Determine the [X, Y] coordinate at the center of the cell enclosing the given text.  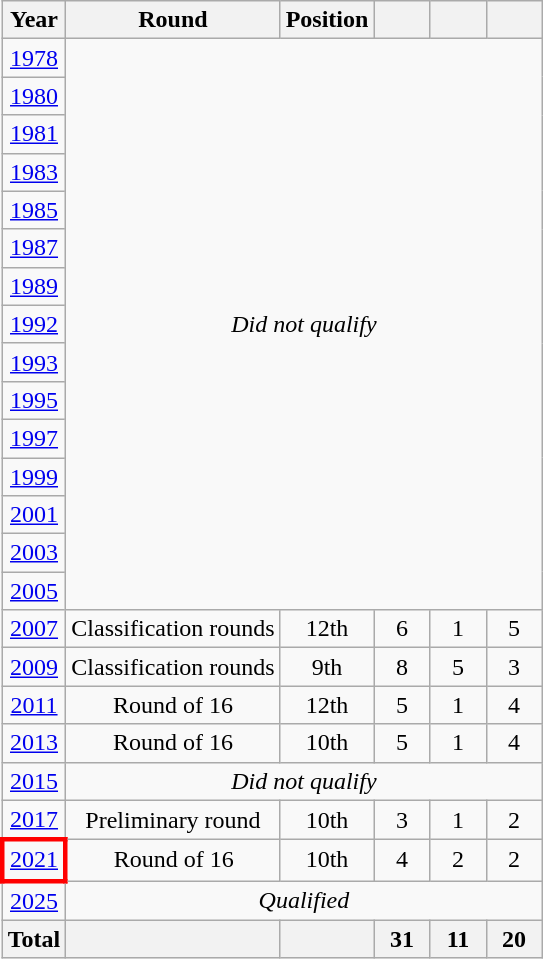
2011 [34, 705]
8 [402, 667]
6 [402, 629]
Position [327, 20]
1978 [34, 58]
31 [402, 939]
1997 [34, 438]
1993 [34, 362]
1985 [34, 210]
1995 [34, 400]
1987 [34, 248]
11 [458, 939]
20 [514, 939]
2021 [34, 860]
2015 [34, 781]
2009 [34, 667]
Year [34, 20]
1999 [34, 477]
2013 [34, 743]
2005 [34, 591]
2017 [34, 820]
2025 [34, 901]
1980 [34, 96]
9th [327, 667]
1983 [34, 172]
Qualified [304, 901]
1981 [34, 134]
Total [34, 939]
1989 [34, 286]
2001 [34, 515]
Preliminary round [173, 820]
2007 [34, 629]
Round [173, 20]
1992 [34, 324]
2003 [34, 553]
